Pinpoint the cell where the given text exists, returning its (x, y) midpoint coordinate. 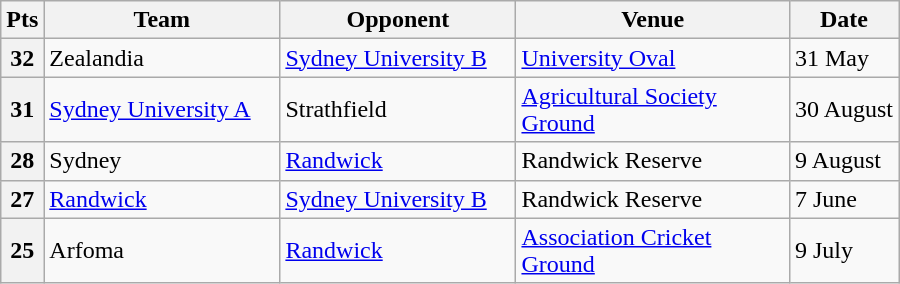
32 (22, 58)
27 (22, 199)
31 May (844, 58)
9 August (844, 161)
25 (22, 250)
9 July (844, 250)
Agricultural Society Ground (653, 110)
Arfoma (162, 250)
University Oval (653, 58)
Association Cricket Ground (653, 250)
Sydney University A (162, 110)
Pts (22, 20)
Sydney (162, 161)
Opponent (398, 20)
Strathfield (398, 110)
30 August (844, 110)
31 (22, 110)
7 June (844, 199)
Date (844, 20)
Team (162, 20)
Venue (653, 20)
Zealandia (162, 58)
28 (22, 161)
